Capture the cell that displays the provided text and extract its (X, Y) central coordinate. 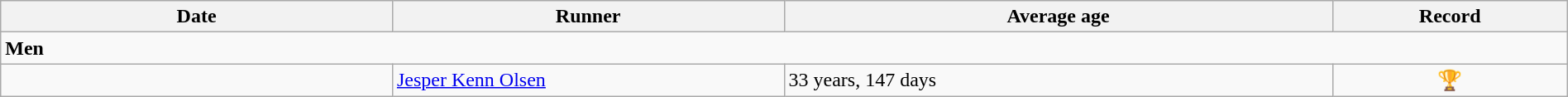
Runner (588, 17)
🏆 (1450, 80)
Record (1450, 17)
Date (197, 17)
Men (784, 48)
Jesper Kenn Olsen (588, 80)
Average age (1059, 17)
33 years, 147 days (1059, 80)
